Pinpoint the cell where the given text exists, returning its [x, y] midpoint coordinate. 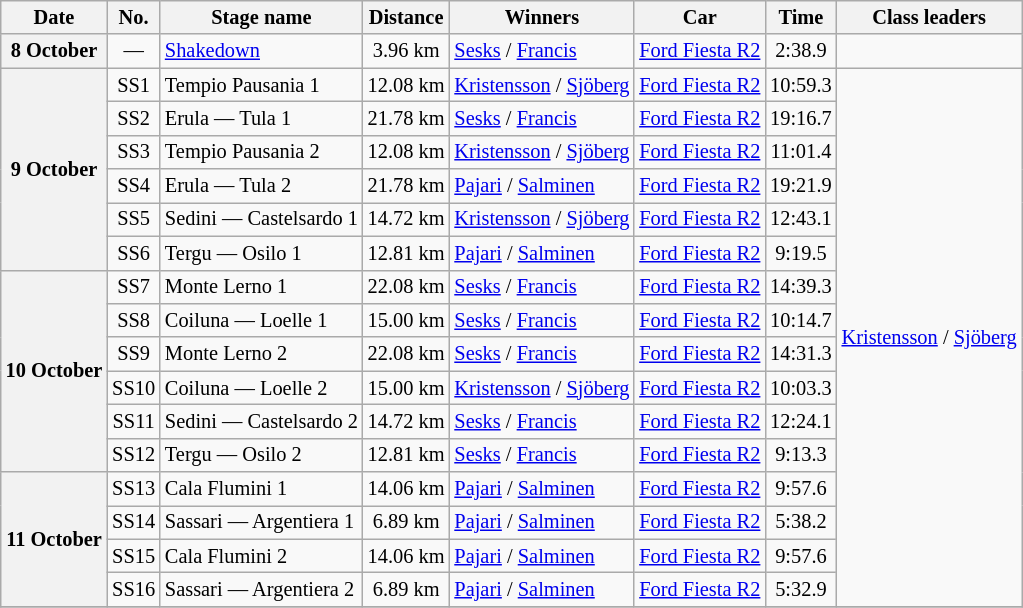
10:03.3 [800, 388]
Sedini — Castelsardo 2 [262, 421]
SS12 [134, 455]
10 October [54, 371]
No. [134, 17]
SS11 [134, 421]
SS13 [134, 489]
Tergu — Osilo 2 [262, 455]
5:32.9 [800, 589]
9:19.5 [800, 253]
Monte Lerno 2 [262, 354]
SS10 [134, 388]
14:31.3 [800, 354]
Class leaders [930, 17]
SS1 [134, 85]
Distance [406, 17]
3.96 km [406, 51]
10:59.3 [800, 85]
Stage name [262, 17]
Sedini — Castelsardo 1 [262, 219]
12:24.1 [800, 421]
Date [54, 17]
— [134, 51]
SS14 [134, 522]
Cala Flumini 1 [262, 489]
2:38.9 [800, 51]
SS5 [134, 219]
9 October [54, 169]
Tempio Pausania 1 [262, 85]
8 October [54, 51]
9:13.3 [800, 455]
19:21.9 [800, 186]
10:14.7 [800, 320]
Winners [542, 17]
SS6 [134, 253]
SS16 [134, 589]
SS8 [134, 320]
Car [700, 17]
Cala Flumini 2 [262, 556]
SS4 [134, 186]
Sassari — Argentiera 1 [262, 522]
12:43.1 [800, 219]
SS2 [134, 118]
11:01.4 [800, 152]
19:16.7 [800, 118]
Tergu — Osilo 1 [262, 253]
Monte Lerno 1 [262, 287]
5:38.2 [800, 522]
14:39.3 [800, 287]
Tempio Pausania 2 [262, 152]
Shakedown [262, 51]
SS9 [134, 354]
11 October [54, 540]
SS3 [134, 152]
Sassari — Argentiera 2 [262, 589]
Erula — Tula 2 [262, 186]
Erula — Tula 1 [262, 118]
SS15 [134, 556]
Coiluna — Loelle 1 [262, 320]
Time [800, 17]
Coiluna — Loelle 2 [262, 388]
SS7 [134, 287]
